Locate the cell with the specified text and output its [X, Y] center coordinate. 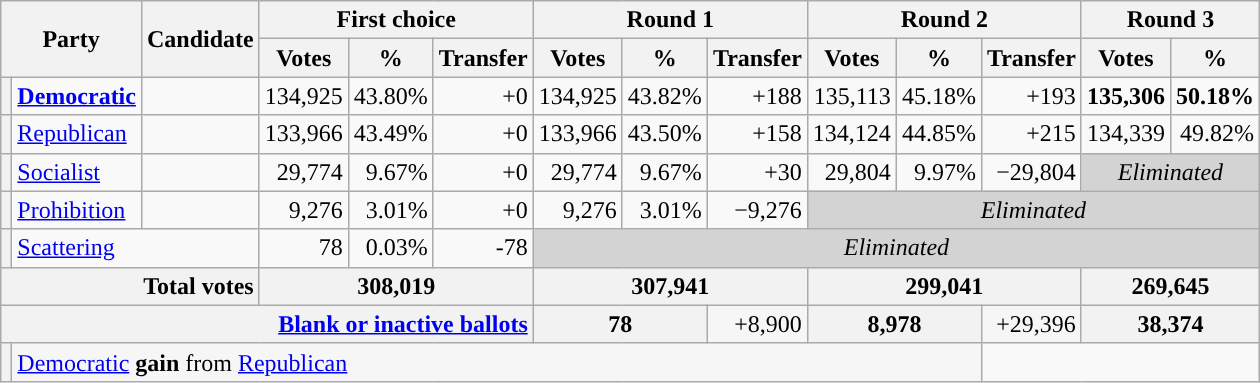
-78 [483, 248]
Round 1 [670, 20]
134,339 [1126, 134]
+188 [757, 96]
299,041 [944, 286]
Blank or inactive ballots [268, 324]
+30 [757, 172]
First choice [396, 20]
Prohibition [77, 210]
+215 [1031, 134]
49.82% [1214, 134]
9.97% [938, 172]
269,645 [1170, 286]
307,941 [670, 286]
50.18% [1214, 96]
44.85% [938, 134]
Republican [77, 134]
43.50% [664, 134]
Scattering [136, 248]
43.80% [390, 96]
38,374 [1170, 324]
Socialist [77, 172]
0.03% [390, 248]
Candidate [200, 39]
29,804 [852, 172]
43.49% [390, 134]
43.82% [664, 96]
135,113 [852, 96]
+8,900 [757, 324]
−29,804 [1031, 172]
Round 3 [1170, 20]
Round 2 [944, 20]
308,019 [396, 286]
8,978 [894, 324]
+158 [757, 134]
−9,276 [757, 210]
135,306 [1126, 96]
134,124 [852, 134]
Democratic gain from Republican [497, 362]
+29,396 [1031, 324]
45.18% [938, 96]
Total votes [130, 286]
+193 [1031, 96]
Democratic [77, 96]
Party [72, 39]
